Return the [x, y] coordinate for the center point of the cell that contains the specified text.  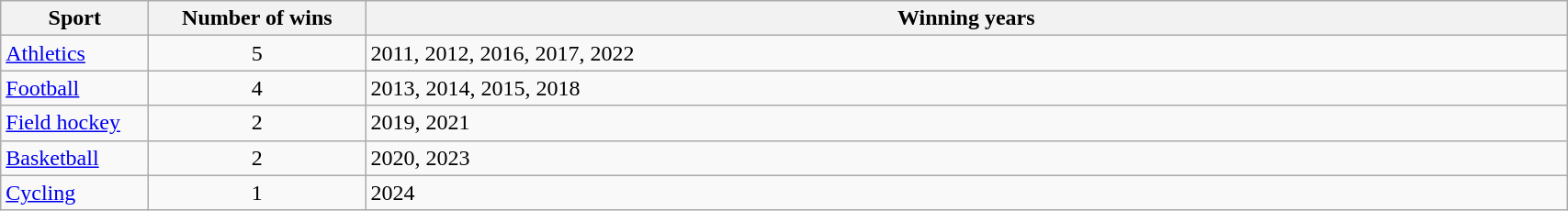
Football [75, 88]
Field hockey [75, 123]
2020, 2023 [966, 158]
Basketball [75, 158]
Cycling [75, 193]
Winning years [966, 18]
4 [257, 88]
2024 [966, 193]
Athletics [75, 53]
1 [257, 193]
2019, 2021 [966, 123]
2011, 2012, 2016, 2017, 2022 [966, 53]
Number of wins [257, 18]
2013, 2014, 2015, 2018 [966, 88]
5 [257, 53]
Sport [75, 18]
